Detect which cell encompasses the target text, then output its [X, Y] center coordinate. 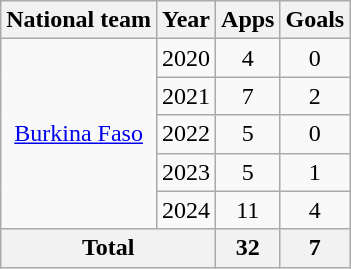
2021 [186, 96]
2 [315, 96]
11 [248, 210]
1 [315, 172]
Year [186, 20]
32 [248, 248]
Goals [315, 20]
National team [79, 20]
Total [108, 248]
2020 [186, 58]
2024 [186, 210]
2023 [186, 172]
Burkina Faso [79, 134]
2022 [186, 134]
Apps [248, 20]
